Locate the cell with the specified text and output its (x, y) center coordinate. 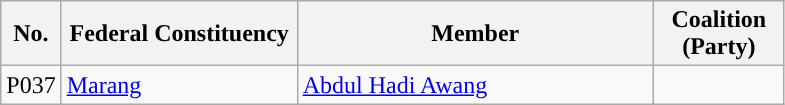
Member (475, 34)
Coalition (Party) (718, 34)
Abdul Hadi Awang (475, 85)
Marang (179, 85)
Federal Constituency (179, 34)
No. (31, 34)
P037 (31, 85)
